Provide the (X, Y) coordinate of the cell's center where the given text is located.  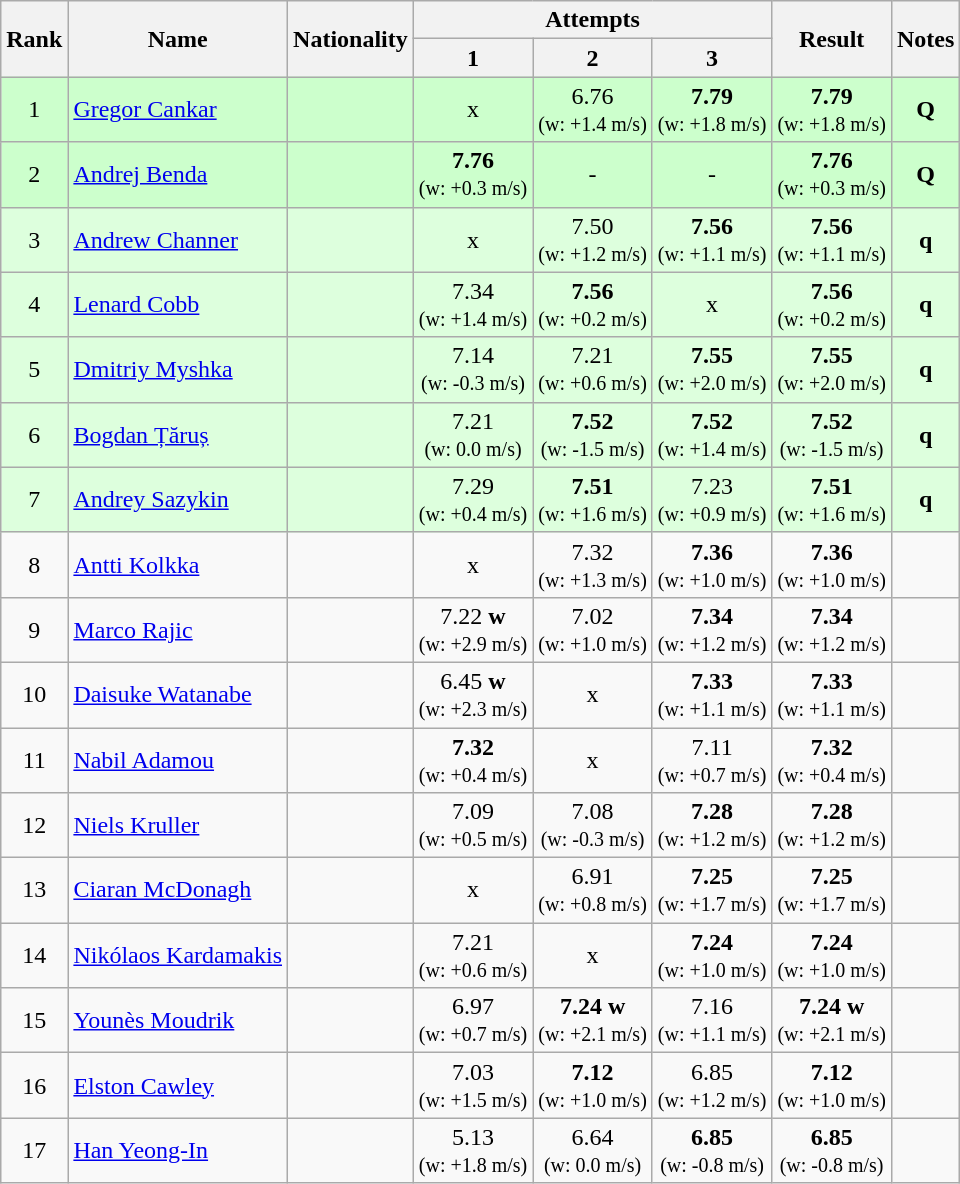
7.32(w: +1.3 m/s) (593, 564)
Elston Cawley (178, 1086)
7.52(w: -1.5 m/s) (593, 434)
7.36(w: +1.0 m/s) (712, 564)
7.56(w: +1.1 m/s) (712, 240)
7.51(w: +1.6 m/s) (593, 500)
6.76(w: +1.4 m/s) (593, 110)
7.50(w: +1.2 m/s) (593, 240)
Nationality (351, 39)
7.56 (w: +1.1 m/s) (832, 240)
Daisuke Watanabe (178, 694)
7.76(w: +0.3 m/s) (473, 174)
17 (34, 1150)
7.09(w: +0.5 m/s) (473, 826)
7.24(w: +1.0 m/s) (712, 956)
Ciaran McDonagh (178, 890)
7.24 (w: +1.0 m/s) (832, 956)
6.85(w: +1.2 m/s) (712, 1086)
7.76 (w: +0.3 m/s) (832, 174)
7.02(w: +1.0 m/s) (593, 630)
Result (832, 39)
Han Yeong-In (178, 1150)
7.56 (w: +0.2 m/s) (832, 304)
7.79 (w: +1.8 m/s) (832, 110)
7.22 w (w: +2.9 m/s) (473, 630)
7.52 (w: -1.5 m/s) (832, 434)
8 (34, 564)
7.34(w: +1.4 m/s) (473, 304)
7.25(w: +1.7 m/s) (712, 890)
7.21(w: 0.0 m/s) (473, 434)
Andrew Channer (178, 240)
7.12 (w: +1.0 m/s) (832, 1086)
7.25 (w: +1.7 m/s) (832, 890)
7.14(w: -0.3 m/s) (473, 370)
4 (34, 304)
7.34 (w: +1.2 m/s) (832, 630)
Niels Kruller (178, 826)
Name (178, 39)
Andrey Sazykin (178, 500)
10 (34, 694)
7.28(w: +1.2 m/s) (712, 826)
Lenard Cobb (178, 304)
6.91(w: +0.8 m/s) (593, 890)
7.55(w: +2.0 m/s) (712, 370)
6.64(w: 0.0 m/s) (593, 1150)
7.23(w: +0.9 m/s) (712, 500)
Nabil Adamou (178, 760)
7.33(w: +1.1 m/s) (712, 694)
7.79(w: +1.8 m/s) (712, 110)
14 (34, 956)
5 (34, 370)
7.28 (w: +1.2 m/s) (832, 826)
7.33 (w: +1.1 m/s) (832, 694)
Nikólaos Kardamakis (178, 956)
Antti Kolkka (178, 564)
Younès Moudrik (178, 1020)
11 (34, 760)
Gregor Cankar (178, 110)
12 (34, 826)
7.16(w: +1.1 m/s) (712, 1020)
7.32 (w: +0.4 m/s) (832, 760)
7.08(w: -0.3 m/s) (593, 826)
6.85 (w: -0.8 m/s) (832, 1150)
7.51 (w: +1.6 m/s) (832, 500)
7.36 (w: +1.0 m/s) (832, 564)
15 (34, 1020)
Attempts (592, 20)
6.85(w: -0.8 m/s) (712, 1150)
Marco Rajic (178, 630)
Dmitriy Myshka (178, 370)
6.97(w: +0.7 m/s) (473, 1020)
7 (34, 500)
7.34(w: +1.2 m/s) (712, 630)
Notes (925, 39)
Bogdan Țăruș (178, 434)
7.03(w: +1.5 m/s) (473, 1086)
6.45 w (w: +2.3 m/s) (473, 694)
Andrej Benda (178, 174)
16 (34, 1086)
7.29(w: +0.4 m/s) (473, 500)
13 (34, 890)
7.56(w: +0.2 m/s) (593, 304)
7.12(w: +1.0 m/s) (593, 1086)
5.13(w: +1.8 m/s) (473, 1150)
6 (34, 434)
7.11(w: +0.7 m/s) (712, 760)
7.52(w: +1.4 m/s) (712, 434)
7.32(w: +0.4 m/s) (473, 760)
Rank (34, 39)
7.55 (w: +2.0 m/s) (832, 370)
9 (34, 630)
